For the text-containing cell, return its midpoint in (X, Y) coordinate format. 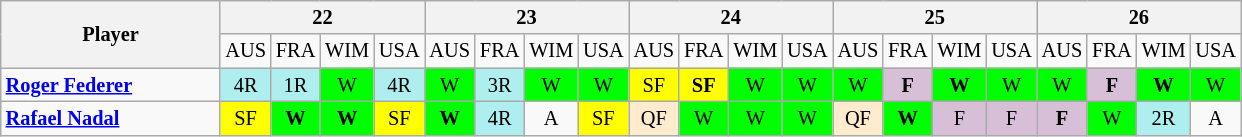
3R (500, 85)
26 (1139, 17)
25 (935, 17)
24 (731, 17)
Roger Federer (111, 85)
2R (1164, 118)
Rafael Nadal (111, 118)
Player (111, 34)
23 (526, 17)
1R (296, 85)
22 (322, 17)
